Pinpoint the cell where the given text exists, returning its (X, Y) midpoint coordinate. 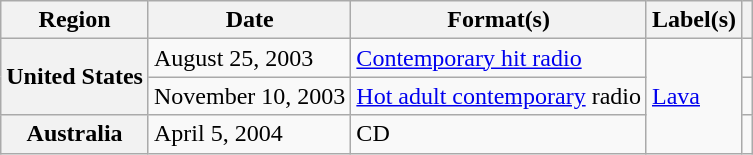
Lava (694, 96)
Contemporary hit radio (499, 58)
Label(s) (694, 20)
Australia (75, 134)
April 5, 2004 (249, 134)
Date (249, 20)
November 10, 2003 (249, 96)
United States (75, 77)
CD (499, 134)
Region (75, 20)
Hot adult contemporary radio (499, 96)
Format(s) (499, 20)
August 25, 2003 (249, 58)
